Return the [X, Y] coordinate for the center point of the cell that contains the specified text.  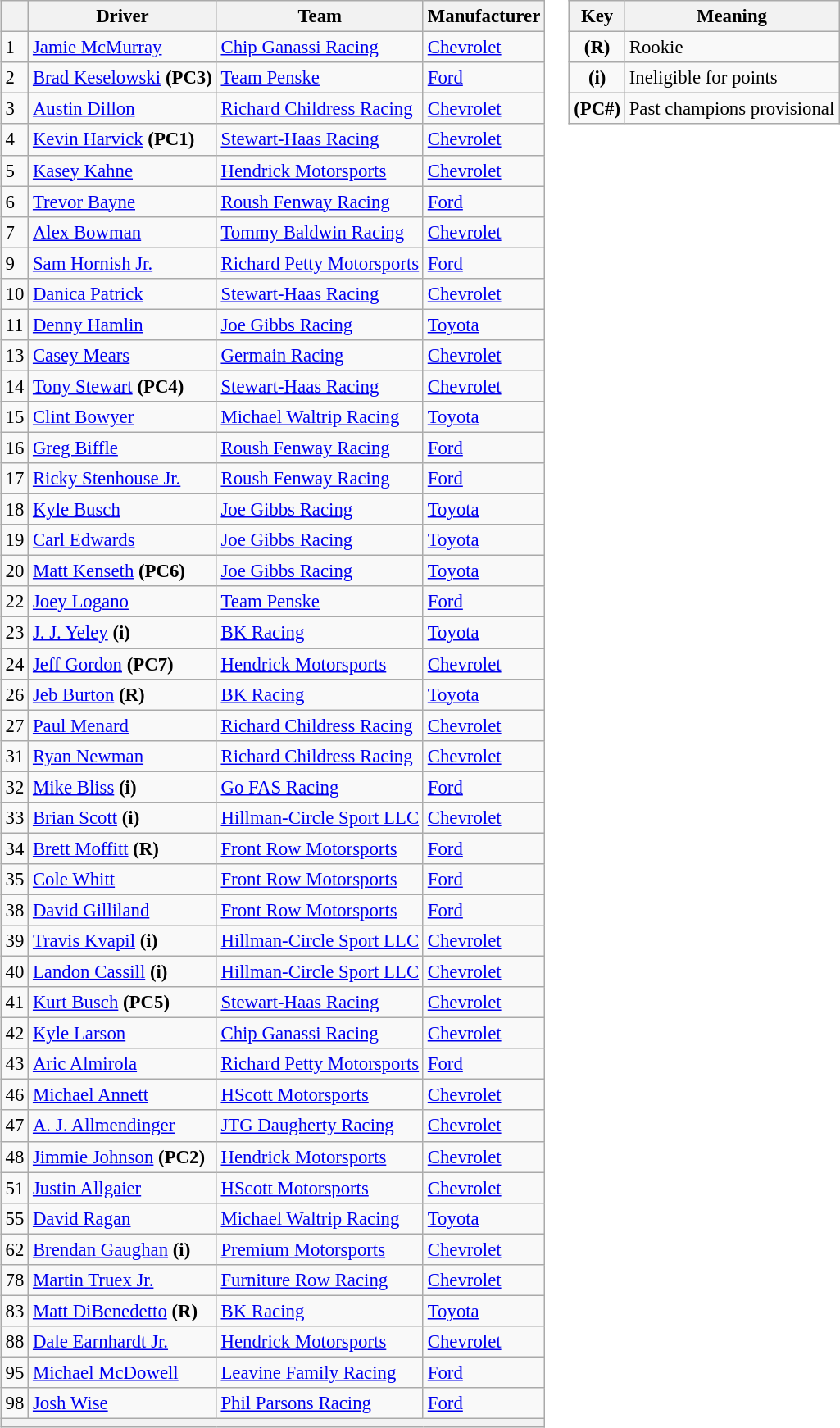
Phil Parsons Racing [320, 1403]
4 [15, 139]
17 [15, 479]
Furniture Row Racing [320, 1280]
Aric Almirola [123, 1064]
Tony Stewart (PC4) [123, 386]
13 [15, 356]
3 [15, 109]
Justin Allgaier [123, 1188]
Team [320, 16]
Germain Racing [320, 356]
38 [15, 910]
Sam Hornish Jr. [123, 263]
Carl Edwards [123, 540]
Leavine Family Racing [320, 1372]
41 [15, 1003]
83 [15, 1311]
Ineligible for points [731, 78]
Jamie McMurray [123, 48]
Michael Annett [123, 1095]
Danica Patrick [123, 293]
42 [15, 1034]
98 [15, 1403]
15 [15, 417]
24 [15, 663]
Mike Bliss (i) [123, 787]
23 [15, 633]
46 [15, 1095]
Joey Logano [123, 602]
78 [15, 1280]
19 [15, 540]
1 [15, 48]
JTG Daugherty Racing [320, 1126]
Trevor Bayne [123, 202]
6 [15, 202]
Jeb Burton (R) [123, 694]
95 [15, 1372]
35 [15, 880]
11 [15, 325]
Kyle Larson [123, 1034]
39 [15, 941]
Manufacturer [484, 16]
(R) [597, 48]
Key [597, 16]
18 [15, 510]
Brian Scott (i) [123, 817]
40 [15, 971]
Kyle Busch [123, 510]
Dale Earnhardt Jr. [123, 1342]
Matt Kenseth (PC6) [123, 571]
Kasey Kahne [123, 171]
Greg Biffle [123, 448]
Denny Hamlin [123, 325]
27 [15, 725]
26 [15, 694]
2 [15, 78]
9 [15, 263]
Ryan Newman [123, 756]
88 [15, 1342]
10 [15, 293]
Michael McDowell [123, 1372]
David Ragan [123, 1218]
Kevin Harvick (PC1) [123, 139]
Travis Kvapil (i) [123, 941]
Clint Bowyer [123, 417]
A. J. Allmendinger [123, 1126]
33 [15, 817]
16 [15, 448]
32 [15, 787]
34 [15, 848]
(PC#) [597, 109]
Premium Motorsports [320, 1249]
47 [15, 1126]
62 [15, 1249]
51 [15, 1188]
20 [15, 571]
(i) [597, 78]
7 [15, 232]
Josh Wise [123, 1403]
Go FAS Racing [320, 787]
5 [15, 171]
31 [15, 756]
Martin Truex Jr. [123, 1280]
Jimmie Johnson (PC2) [123, 1157]
J. J. Yeley (i) [123, 633]
48 [15, 1157]
Rookie [731, 48]
55 [15, 1218]
14 [15, 386]
22 [15, 602]
Driver [123, 16]
Brad Keselowski (PC3) [123, 78]
Alex Bowman [123, 232]
Landon Cassill (i) [123, 971]
Brendan Gaughan (i) [123, 1249]
Brett Moffitt (R) [123, 848]
Past champions provisional [731, 109]
43 [15, 1064]
Paul Menard [123, 725]
Cole Whitt [123, 880]
Matt DiBenedetto (R) [123, 1311]
Austin Dillon [123, 109]
Casey Mears [123, 356]
Tommy Baldwin Racing [320, 232]
Jeff Gordon (PC7) [123, 663]
David Gilliland [123, 910]
Kurt Busch (PC5) [123, 1003]
Ricky Stenhouse Jr. [123, 479]
Meaning [731, 16]
